For the text-containing cell, return its midpoint in [X, Y] coordinate format. 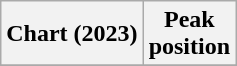
Chart (2023) [72, 34]
Peakposition [189, 34]
